Scan for the cell matching the given text and deliver its [x, y] coordinate at center. 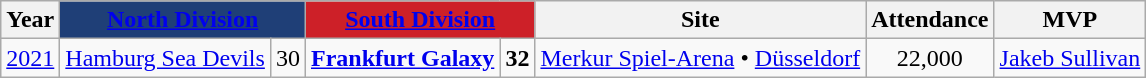
South Division [420, 20]
MVP [1070, 20]
32 [518, 58]
Merkur Spiel-Arena • Düsseldorf [700, 58]
30 [288, 58]
Attendance [930, 20]
Frankfurt Galaxy [402, 58]
North Division [183, 20]
2021 [30, 58]
Year [30, 20]
Hamburg Sea Devils [166, 58]
Site [700, 20]
Jakeb Sullivan [1070, 58]
22,000 [930, 58]
